Return [X, Y] of the center of cell containing provided text 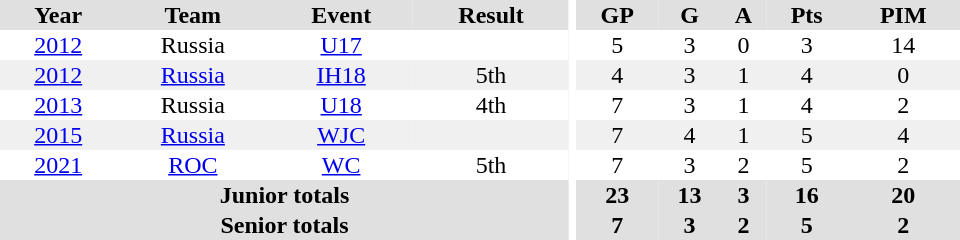
U18 [341, 105]
2015 [58, 135]
14 [904, 45]
23 [618, 195]
IH18 [341, 75]
4th [491, 105]
Pts [807, 15]
U17 [341, 45]
20 [904, 195]
WC [341, 165]
2013 [58, 105]
ROC [192, 165]
Junior totals [284, 195]
Year [58, 15]
Event [341, 15]
PIM [904, 15]
Senior totals [284, 225]
Result [491, 15]
GP [618, 15]
2021 [58, 165]
A [743, 15]
WJC [341, 135]
G [690, 15]
16 [807, 195]
Team [192, 15]
13 [690, 195]
